Search for the cell housing the specified text and yield its [x, y] center coordinate. 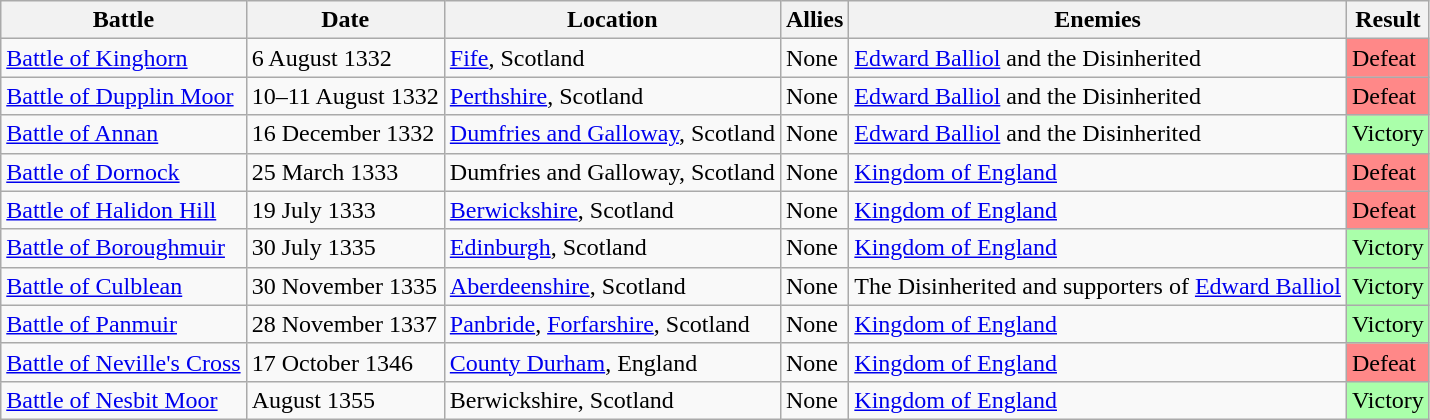
Allies [814, 20]
10–11 August 1332 [345, 96]
Battle of Nesbit Moor [124, 400]
Edinburgh, Scotland [612, 248]
Battle of Dornock [124, 172]
Enemies [1098, 20]
The Disinherited and supporters of Edward Balliol [1098, 286]
County Durham, England [612, 362]
Perthshire, Scotland [612, 96]
Battle of Culblean [124, 286]
Battle [124, 20]
Battle of Panmuir [124, 324]
30 November 1335 [345, 286]
Battle of Neville's Cross [124, 362]
28 November 1337 [345, 324]
Date [345, 20]
Panbride, Forfarshire, Scotland [612, 324]
30 July 1335 [345, 248]
Battle of Dupplin Moor [124, 96]
Battle of Kinghorn [124, 58]
Battle of Boroughmuir [124, 248]
Location [612, 20]
Result [1388, 20]
25 March 1333 [345, 172]
6 August 1332 [345, 58]
Fife, Scotland [612, 58]
16 December 1332 [345, 134]
August 1355 [345, 400]
Battle of Halidon Hill [124, 210]
19 July 1333 [345, 210]
Battle of Annan [124, 134]
17 October 1346 [345, 362]
Aberdeenshire, Scotland [612, 286]
